Search for the cell housing the specified text and yield its (x, y) center coordinate. 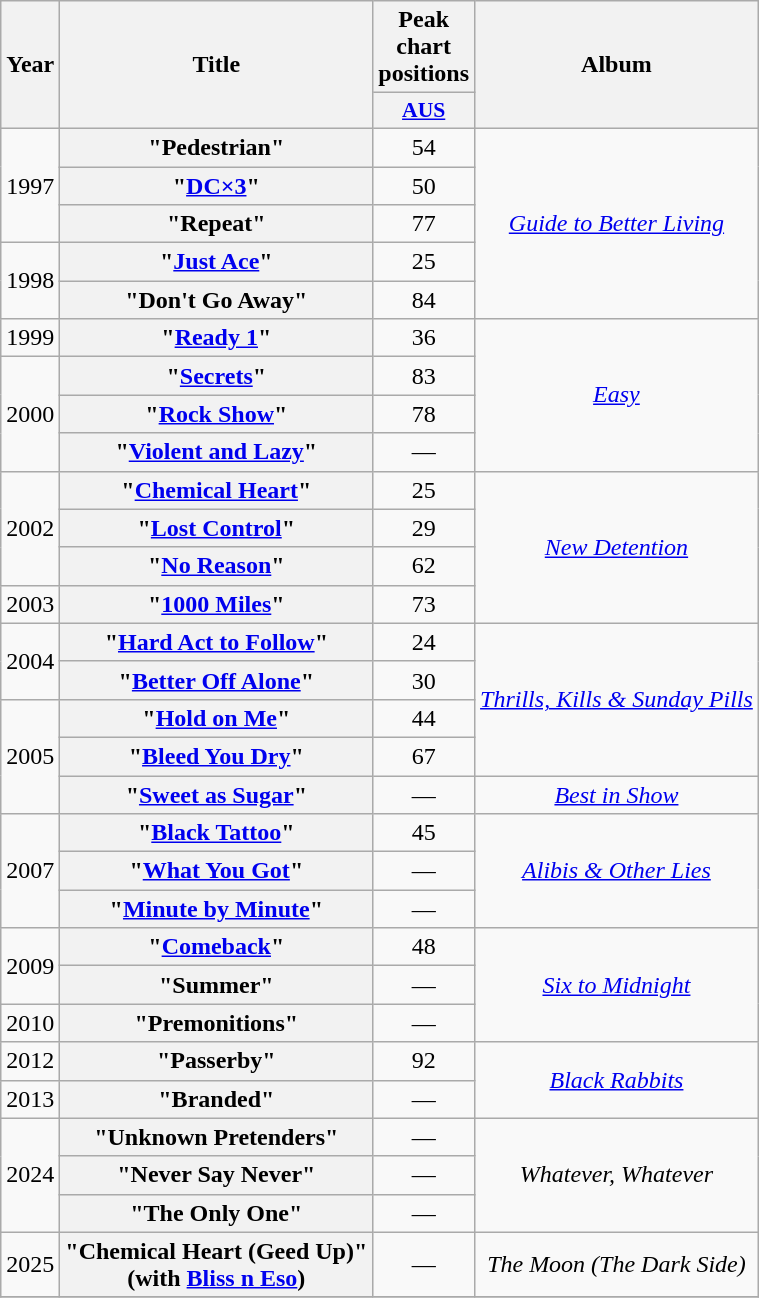
Black Rabbits (617, 1080)
Peak chart positions (424, 47)
Title (216, 65)
2004 (30, 661)
67 (424, 756)
2003 (30, 604)
77 (424, 224)
44 (424, 718)
"No Reason" (216, 566)
1998 (30, 281)
Thrills, Kills & Sunday Pills (617, 699)
"Chemical Heart" (216, 490)
"Comeback" (216, 947)
2009 (30, 966)
2007 (30, 871)
2002 (30, 528)
"Never Say Never" (216, 1175)
"Minute by Minute" (216, 909)
78 (424, 414)
Whatever, Whatever (617, 1175)
50 (424, 185)
Easy (617, 395)
Best in Show (617, 795)
"Premonitions" (216, 1023)
Alibis & Other Lies (617, 871)
"Lost Control" (216, 528)
"Unknown Pretenders" (216, 1137)
2025 (30, 1264)
48 (424, 947)
"Passerby" (216, 1061)
84 (424, 300)
New Detention (617, 547)
30 (424, 680)
83 (424, 376)
Album (617, 65)
"Secrets" (216, 376)
Year (30, 65)
1999 (30, 338)
"DC×3" (216, 185)
2000 (30, 414)
"Violent and Lazy" (216, 452)
24 (424, 642)
"1000 Miles" (216, 604)
"Chemical Heart (Geed Up)" (with Bliss n Eso) (216, 1264)
"Rock Show" (216, 414)
92 (424, 1061)
Six to Midnight (617, 985)
54 (424, 147)
"Branded" (216, 1099)
"Black Tattoo" (216, 833)
"What You Got" (216, 871)
"Repeat" (216, 224)
1997 (30, 185)
62 (424, 566)
"Hard Act to Follow" (216, 642)
2024 (30, 1175)
"Pedestrian" (216, 147)
"The Only One" (216, 1213)
"Better Off Alone" (216, 680)
29 (424, 528)
45 (424, 833)
"Ready 1" (216, 338)
2013 (30, 1099)
2010 (30, 1023)
36 (424, 338)
"Just Ace" (216, 262)
AUS (424, 111)
The Moon (The Dark Side) (617, 1264)
Guide to Better Living (617, 223)
73 (424, 604)
2005 (30, 756)
"Summer" (216, 985)
"Don't Go Away" (216, 300)
2012 (30, 1061)
"Sweet as Sugar" (216, 795)
"Hold on Me" (216, 718)
"Bleed You Dry" (216, 756)
